Output the (x, y) coordinate of the center of the cell containing the given text.  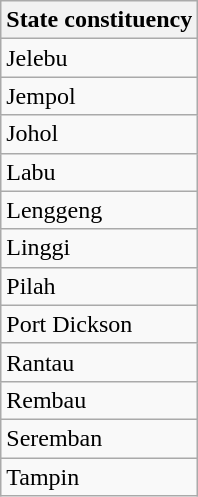
Port Dickson (100, 324)
Johol (100, 134)
Pilah (100, 286)
State constituency (100, 20)
Rantau (100, 362)
Seremban (100, 438)
Tampin (100, 477)
Rembau (100, 400)
Jempol (100, 96)
Linggi (100, 248)
Lenggeng (100, 210)
Jelebu (100, 58)
Labu (100, 172)
